Determine the (X, Y) coordinate at the center of the cell enclosing the given text.  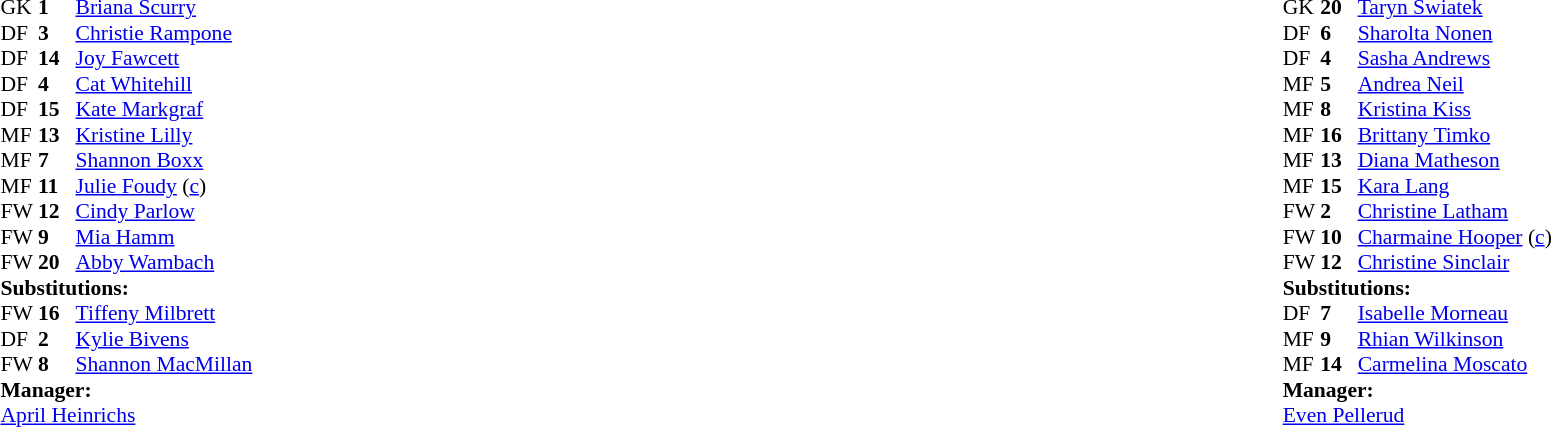
Julie Foudy (c) (164, 186)
Shannon Boxx (164, 161)
11 (57, 186)
Kate Markgraf (164, 109)
20 (57, 263)
6 (1339, 33)
Kristine Lilly (164, 135)
Christie Rampone (164, 33)
3 (57, 33)
Tiffeny Milbrett (164, 313)
Shannon MacMillan (164, 365)
Manager: (126, 390)
Joy Fawcett (164, 59)
Abby Wambach (164, 263)
Kylie Bivens (164, 339)
Cat Whitehill (164, 84)
Mia Hamm (164, 237)
Cindy Parlow (164, 211)
Substitutions: (126, 288)
10 (1339, 237)
5 (1339, 84)
